Extract the (x, y) coordinate from the center of the cell holding the provided text.  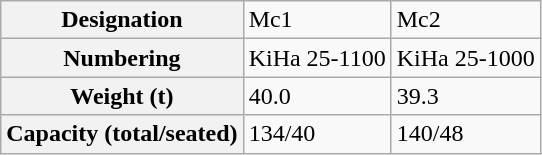
Weight (t) (122, 96)
Mc2 (466, 20)
Designation (122, 20)
Numbering (122, 58)
40.0 (317, 96)
134/40 (317, 134)
39.3 (466, 96)
140/48 (466, 134)
Capacity (total/seated) (122, 134)
KiHa 25-1000 (466, 58)
KiHa 25-1100 (317, 58)
Mc1 (317, 20)
